Return [x, y] of the center of cell containing provided text 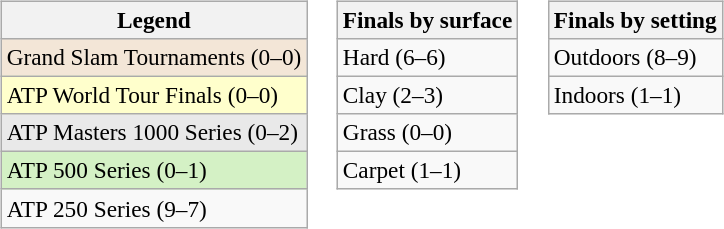
ATP Masters 1000 Series (0–2) [154, 133]
Finals by surface [427, 20]
Finals by setting [635, 20]
Carpet (1–1) [427, 171]
Outdoors (8–9) [635, 57]
Indoors (1–1) [635, 95]
Legend [154, 20]
Grand Slam Tournaments (0–0) [154, 57]
Grass (0–0) [427, 133]
ATP World Tour Finals (0–0) [154, 95]
ATP 250 Series (9–7) [154, 208]
Hard (6–6) [427, 57]
ATP 500 Series (0–1) [154, 171]
Clay (2–3) [427, 95]
